For the text-containing cell, return its midpoint in [x, y] coordinate format. 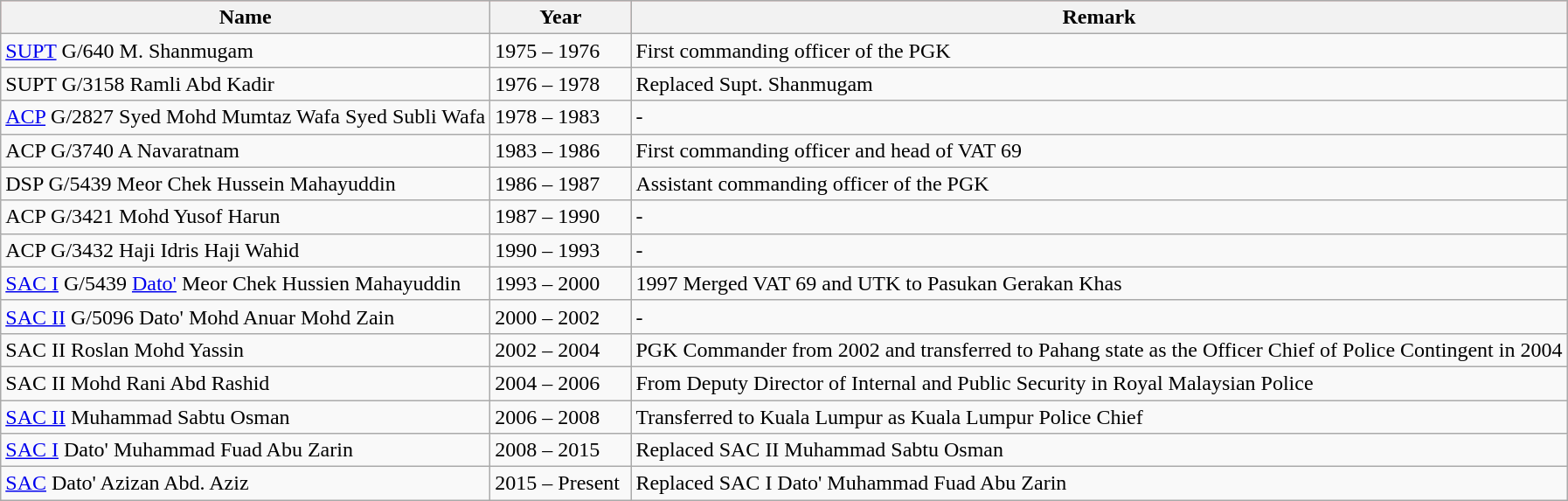
2002 – 2004 [561, 350]
SAC I G/5439 Dato' Meor Chek Hussien Mahayuddin [246, 283]
1997 Merged VAT 69 and UTK to Pasukan Gerakan Khas [1100, 283]
First commanding officer and head of VAT 69 [1100, 150]
1976 – 1978 [561, 84]
1983 – 1986 [561, 150]
PGK Commander from 2002 and transferred to Pahang state as the Officer Chief of Police Contingent in 2004 [1100, 350]
SUPT G/640 M. Shanmugam [246, 51]
DSP G/5439 Meor Chek Hussein Mahayuddin [246, 184]
SAC II G/5096 Dato' Mohd Anuar Mohd Zain [246, 317]
Transferred to Kuala Lumpur as Kuala Lumpur Police Chief [1100, 417]
2006 – 2008 [561, 417]
SAC Dato' Azizan Abd. Aziz [246, 484]
ACP G/3421 Mohd Yusof Harun [246, 217]
Replaced SAC I Dato' Muhammad Fuad Abu Zarin [1100, 484]
Name [246, 17]
Remark [1100, 17]
Assistant commanding officer of the PGK [1100, 184]
1990 – 1993 [561, 250]
SUPT G/3158 Ramli Abd Kadir [246, 84]
1975 – 1976 [561, 51]
2008 – 2015 [561, 450]
1993 – 2000 [561, 283]
Year [561, 17]
Replaced SAC II Muhammad Sabtu Osman [1100, 450]
1987 – 1990 [561, 217]
SAC II Muhammad Sabtu Osman [246, 417]
ACP G/3432 Haji Idris Haji Wahid [246, 250]
SAC II Mohd Rani Abd Rashid [246, 383]
SAC II Roslan Mohd Yassin [246, 350]
1978 – 1983 [561, 117]
From Deputy Director of Internal and Public Security in Royal Malaysian Police [1100, 383]
2000 – 2002 [561, 317]
ACP G/3740 A Navaratnam [246, 150]
2004 – 2006 [561, 383]
Replaced Supt. Shanmugam [1100, 84]
First commanding officer of the PGK [1100, 51]
1986 – 1987 [561, 184]
SAC I Dato' Muhammad Fuad Abu Zarin [246, 450]
2015 – Present [561, 484]
ACP G/2827 Syed Mohd Mumtaz Wafa Syed Subli Wafa [246, 117]
